Return (x, y) of the center of cell containing provided text 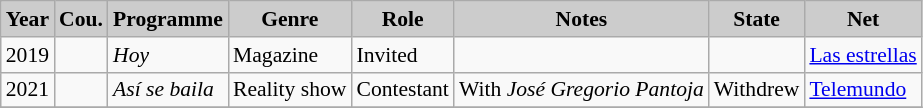
Withdrew (757, 90)
Hoy (168, 55)
Year (28, 19)
Role (402, 19)
Así se baila (168, 90)
Cou. (81, 19)
State (757, 19)
Notes (582, 19)
Las estrellas (862, 55)
Contestant (402, 90)
Programme (168, 19)
Magazine (290, 55)
2019 (28, 55)
Genre (290, 19)
Reality show (290, 90)
Telemundo (862, 90)
Invited (402, 55)
2021 (28, 90)
Net (862, 19)
With José Gregorio Pantoja (582, 90)
